Scan for the cell matching the given text and deliver its [x, y] coordinate at center. 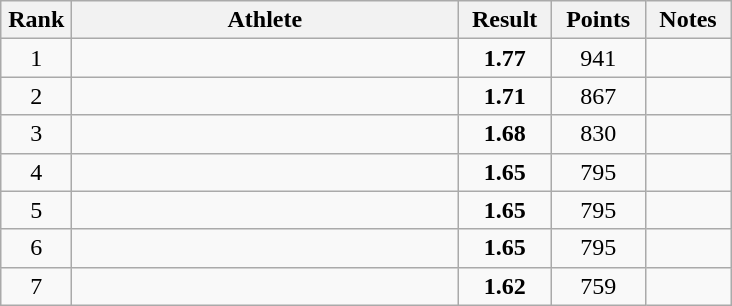
830 [598, 134]
1.68 [505, 134]
1.62 [505, 286]
Notes [688, 20]
4 [36, 172]
Points [598, 20]
941 [598, 58]
Result [505, 20]
3 [36, 134]
1 [36, 58]
1.71 [505, 96]
2 [36, 96]
Rank [36, 20]
759 [598, 286]
5 [36, 210]
7 [36, 286]
1.77 [505, 58]
6 [36, 248]
Athlete [265, 20]
867 [598, 96]
